Determine the (x, y) coordinate at the center of the cell enclosing the given text.  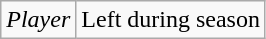
Left during season (171, 20)
Player (38, 20)
